Return (X, Y) of the center of cell containing provided text 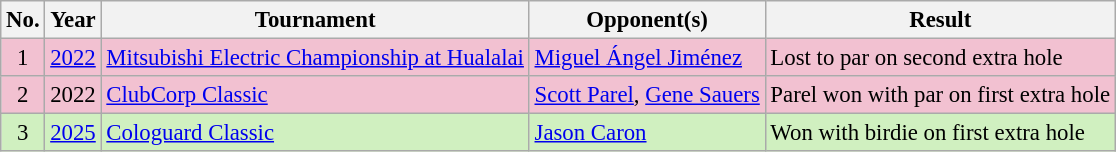
ClubCorp Classic (315, 95)
Scott Parel, Gene Sauers (647, 95)
No. (23, 20)
1 (23, 58)
Result (940, 20)
2025 (73, 133)
Won with birdie on first extra hole (940, 133)
Opponent(s) (647, 20)
3 (23, 133)
Year (73, 20)
Mitsubishi Electric Championship at Hualalai (315, 58)
2 (23, 95)
Parel won with par on first extra hole (940, 95)
Jason Caron (647, 133)
Tournament (315, 20)
Lost to par on second extra hole (940, 58)
Cologuard Classic (315, 133)
Miguel Ángel Jiménez (647, 58)
